For the text-containing cell, return its midpoint in [x, y] coordinate format. 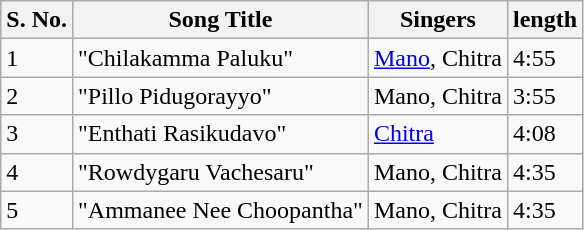
"Rowdygaru Vachesaru" [220, 172]
Singers [438, 20]
4:55 [544, 58]
1 [37, 58]
5 [37, 210]
3:55 [544, 96]
Song Title [220, 20]
"Ammanee Nee Choopantha" [220, 210]
S. No. [37, 20]
"Chilakamma Paluku" [220, 58]
3 [37, 134]
"Enthati Rasikudavo" [220, 134]
2 [37, 96]
length [544, 20]
4 [37, 172]
Chitra [438, 134]
4:08 [544, 134]
"Pillo Pidugorayyo" [220, 96]
